Find where the given text appears and provide that cell's center as (X, Y) coordinate. 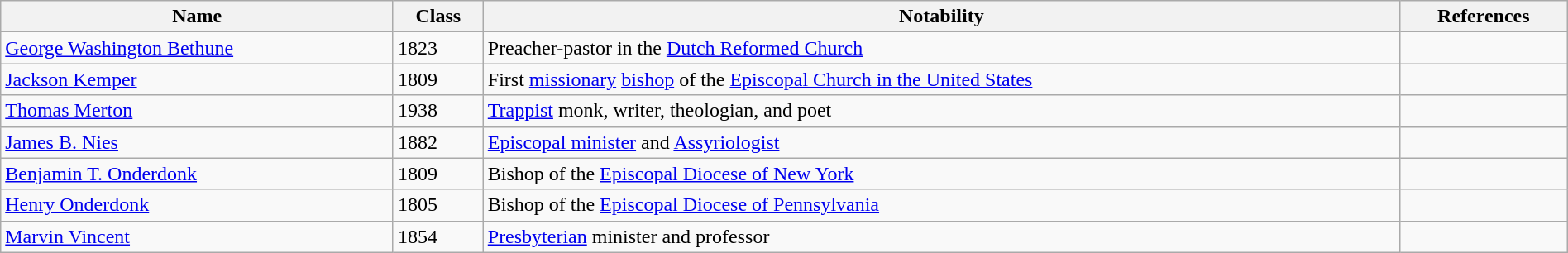
Episcopal minister and Assyriologist (941, 142)
Trappist monk, writer, theologian, and poet (941, 111)
James B. Nies (197, 142)
George Washington Bethune (197, 48)
1805 (438, 205)
Presbyterian minister and professor (941, 236)
1882 (438, 142)
Thomas Merton (197, 111)
1938 (438, 111)
Henry Onderdonk (197, 205)
References (1484, 17)
1854 (438, 236)
Marvin Vincent (197, 236)
1823 (438, 48)
First missionary bishop of the Episcopal Church in the United States (941, 79)
Jackson Kemper (197, 79)
Benjamin T. Onderdonk (197, 174)
Preacher-pastor in the Dutch Reformed Church (941, 48)
Name (197, 17)
Class (438, 17)
Notability (941, 17)
Bishop of the Episcopal Diocese of New York (941, 174)
Bishop of the Episcopal Diocese of Pennsylvania (941, 205)
